Scan for the cell matching the given text and deliver its (x, y) coordinate at center. 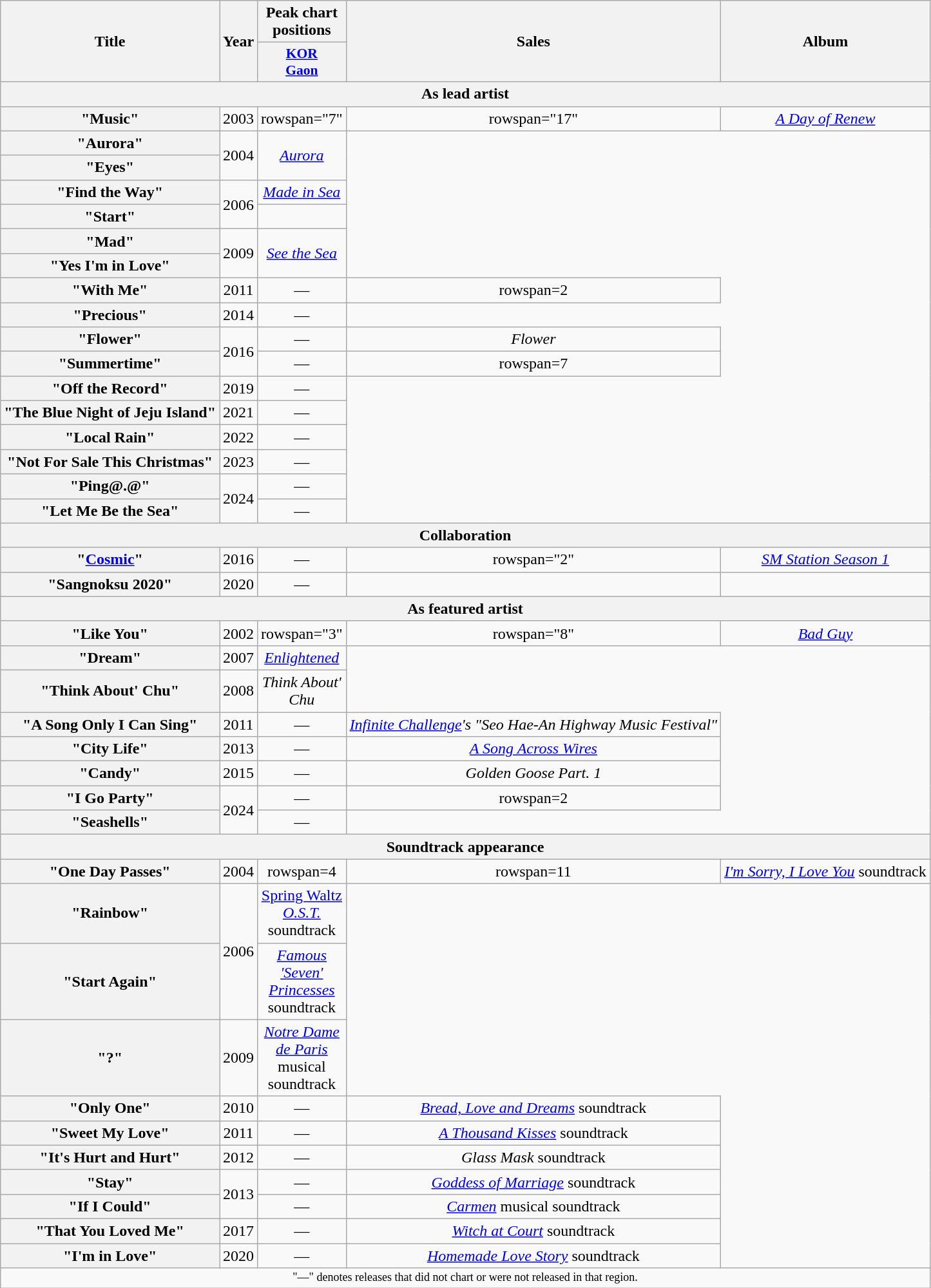
"If I Could" (110, 1206)
A Thousand Kisses soundtrack (533, 1133)
2008 (238, 690)
rowspan="17" (533, 118)
rowspan="7" (302, 118)
Spring Waltz O.S.T. soundtrack (302, 913)
As featured artist (465, 609)
Soundtrack appearance (465, 847)
"Stay" (110, 1182)
2019 (238, 388)
"Start" (110, 216)
"Yes I'm in Love" (110, 265)
I'm Sorry, I Love You soundtrack (826, 871)
2002 (238, 633)
"Not For Sale This Christmas" (110, 462)
"Off the Record" (110, 388)
"Find the Way" (110, 192)
Sales (533, 41)
Peak chartpositions (302, 22)
"Dream" (110, 658)
Year (238, 41)
"Flower" (110, 339)
Album (826, 41)
"—" denotes releases that did not chart or were not released in that region. (465, 1278)
"The Blue Night of Jeju Island" (110, 413)
Glass Mask soundtrack (533, 1157)
Golden Goose Part. 1 (533, 773)
"Music" (110, 118)
See the Sea (302, 253)
2003 (238, 118)
rowspan=7 (533, 364)
"Precious" (110, 315)
"Seashells" (110, 822)
"?" (110, 1057)
"I'm in Love" (110, 1255)
Famous 'Seven' Princesses soundtrack (302, 981)
Carmen musical soundtrack (533, 1206)
Notre Dame de Paris musical soundtrack (302, 1057)
"That You Loved Me" (110, 1231)
rowspan="2" (533, 560)
"I Go Party" (110, 798)
Bread, Love and Dreams soundtrack (533, 1108)
Think About' Chu (302, 690)
A Song Across Wires (533, 749)
2014 (238, 315)
"Aurora" (110, 143)
2015 (238, 773)
rowspan=4 (302, 871)
2010 (238, 1108)
2023 (238, 462)
"Rainbow" (110, 913)
"Let Me Be the Sea" (110, 511)
As lead artist (465, 94)
"Local Rain" (110, 437)
rowspan="3" (302, 633)
Bad Guy (826, 633)
SM Station Season 1 (826, 560)
KORGaon (302, 62)
"Mad" (110, 241)
"A Song Only I Can Sing" (110, 724)
"Eyes" (110, 167)
"Candy" (110, 773)
"Sweet My Love" (110, 1133)
Witch at Court soundtrack (533, 1231)
Homemade Love Story soundtrack (533, 1255)
A Day of Renew (826, 118)
Enlightened (302, 658)
"Like You" (110, 633)
"Start Again" (110, 981)
rowspan=11 (533, 871)
2021 (238, 413)
Title (110, 41)
"City Life" (110, 749)
Collaboration (465, 535)
"Only One" (110, 1108)
"One Day Passes" (110, 871)
2007 (238, 658)
"It's Hurt and Hurt" (110, 1157)
Goddess of Marriage soundtrack (533, 1182)
Flower (533, 339)
2022 (238, 437)
"Cosmic" (110, 560)
Made in Sea (302, 192)
Infinite Challenge's "Seo Hae-An Highway Music Festival" (533, 724)
"Ping@.@" (110, 486)
Aurora (302, 155)
"Summertime" (110, 364)
rowspan="8" (533, 633)
2012 (238, 1157)
"Think About' Chu" (110, 690)
"Sangnoksu 2020" (110, 584)
"With Me" (110, 290)
2017 (238, 1231)
